Locate the cell with the specified text and output its (X, Y) center coordinate. 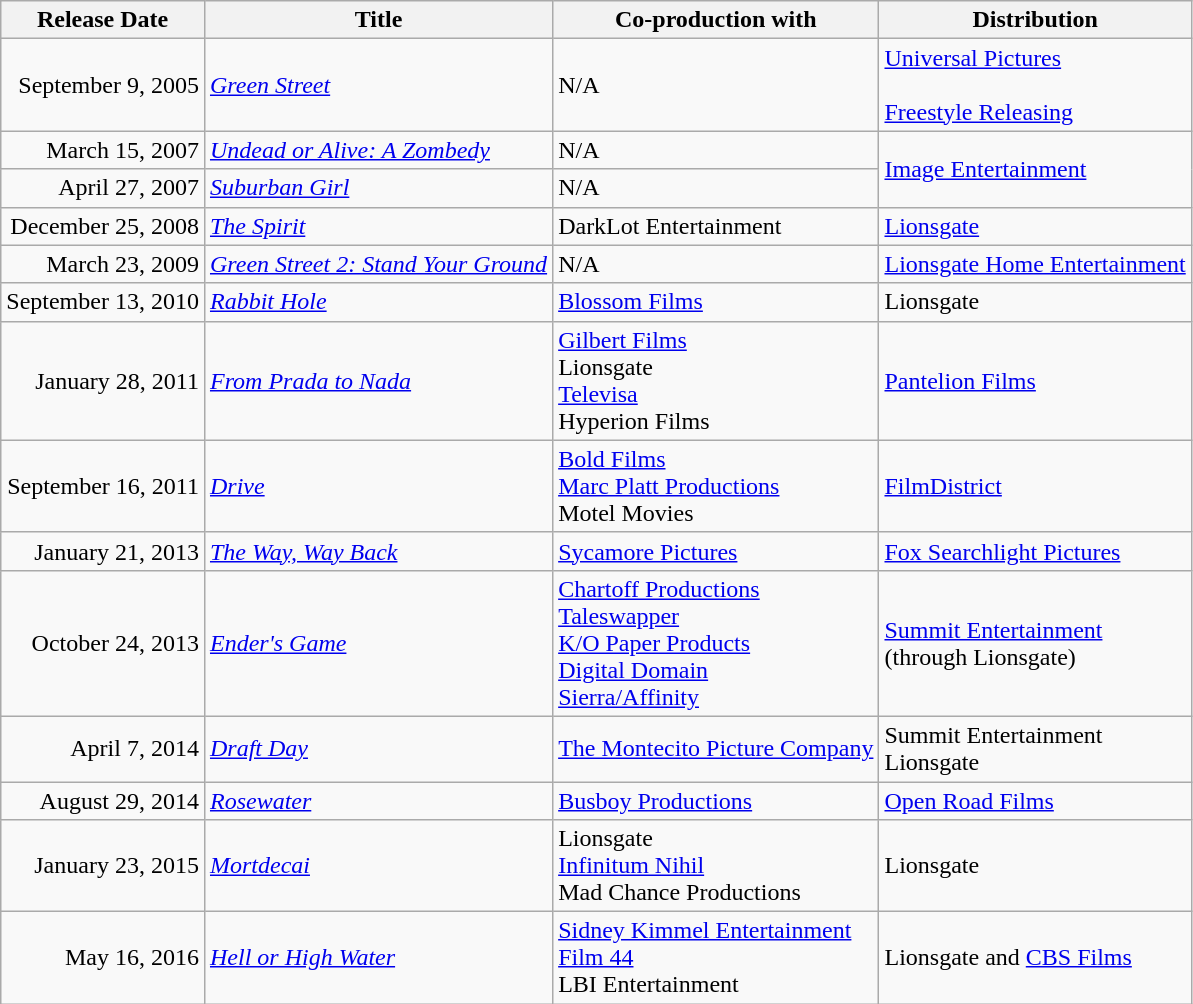
October 24, 2013 (103, 643)
The Way, Way Back (378, 551)
Blossom Films (716, 302)
The Montecito Picture Company (716, 748)
Fox Searchlight Pictures (1035, 551)
Rosewater (378, 801)
Open Road Films (1035, 801)
Undead or Alive: A Zombedy (378, 150)
LionsgateInfinitum NihilMad Chance Productions (716, 866)
Ender's Game (378, 643)
Rabbit Hole (378, 302)
Gilbert FilmsLionsgateTelevisaHyperion Films (716, 380)
Release Date (103, 20)
Bold FilmsMarc Platt ProductionsMotel Movies (716, 486)
The Spirit (378, 226)
March 23, 2009 (103, 264)
Busboy Productions (716, 801)
Mortdecai (378, 866)
May 16, 2016 (103, 958)
Hell or High Water (378, 958)
Suburban Girl (378, 188)
January 23, 2015 (103, 866)
Sidney Kimmel EntertainmentFilm 44LBI Entertainment (716, 958)
March 15, 2007 (103, 150)
Universal PicturesFreestyle Releasing (1035, 85)
Title (378, 20)
Green Street (378, 85)
Sycamore Pictures (716, 551)
Chartoff ProductionsTaleswapperK/O Paper ProductsDigital DomainSierra/Affinity (716, 643)
Co-production with (716, 20)
Distribution (1035, 20)
April 7, 2014 (103, 748)
Summit Entertainment(through Lionsgate) (1035, 643)
April 27, 2007 (103, 188)
Pantelion Films (1035, 380)
September 13, 2010 (103, 302)
FilmDistrict (1035, 486)
Drive (378, 486)
August 29, 2014 (103, 801)
January 28, 2011 (103, 380)
Draft Day (378, 748)
Image Entertainment (1035, 169)
December 25, 2008 (103, 226)
Lionsgate Home Entertainment (1035, 264)
September 16, 2011 (103, 486)
From Prada to Nada (378, 380)
Green Street 2: Stand Your Ground (378, 264)
Summit EntertainmentLionsgate (1035, 748)
Lionsgate and CBS Films (1035, 958)
DarkLot Entertainment (716, 226)
September 9, 2005 (103, 85)
January 21, 2013 (103, 551)
